Return the [x, y] coordinate for the center point of the cell that contains the specified text.  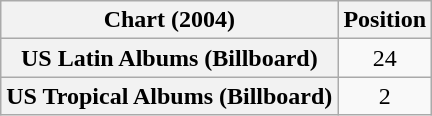
24 [385, 58]
US Latin Albums (Billboard) [170, 58]
Position [385, 20]
Chart (2004) [170, 20]
US Tropical Albums (Billboard) [170, 96]
2 [385, 96]
